For the text-containing cell, return its midpoint in [x, y] coordinate format. 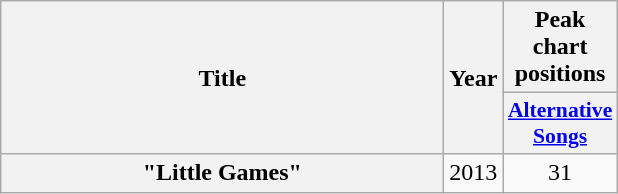
2013 [474, 173]
Year [474, 78]
Title [222, 78]
Alternative Songs [560, 124]
"Little Games" [222, 173]
31 [560, 173]
Peak chart positions [560, 47]
